Return the (x, y) coordinate for the center point of the cell that contains the specified text.  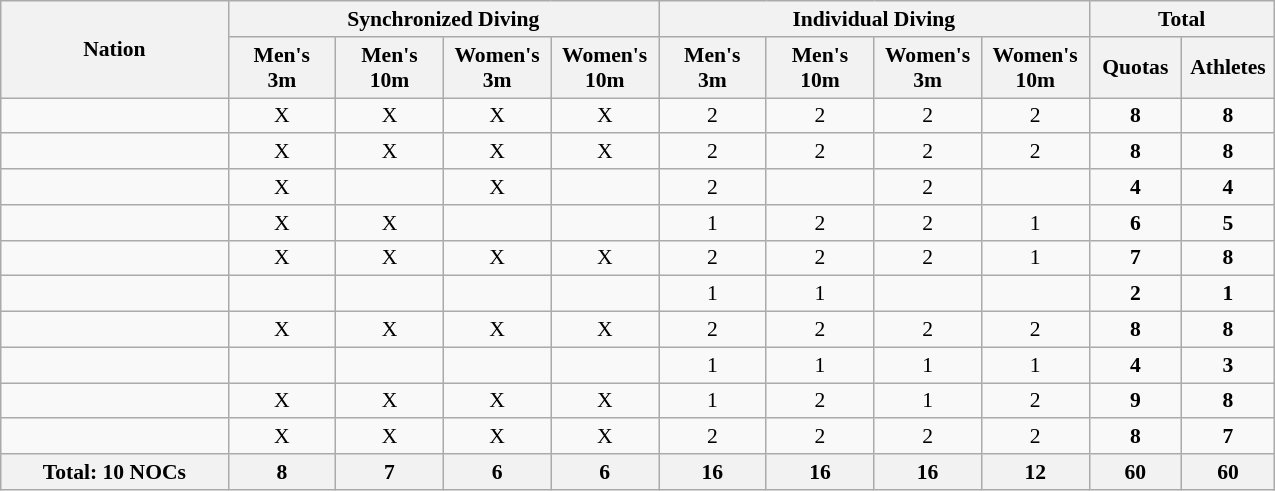
5 (1228, 223)
Athletes (1228, 68)
Total (1182, 19)
Nation (114, 50)
3 (1228, 365)
Quotas (1136, 68)
Individual Diving (873, 19)
Synchronized Diving (443, 19)
9 (1136, 401)
Total: 10 NOCs (114, 472)
12 (1035, 472)
